Return the (X, Y) coordinate for the center point of the cell that contains the specified text.  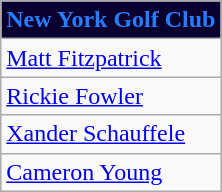
New York Golf Club (111, 20)
Rickie Fowler (111, 96)
Xander Schauffele (111, 134)
Matt Fitzpatrick (111, 58)
Cameron Young (111, 172)
